Pinpoint the cell where the given text exists, returning its (x, y) midpoint coordinate. 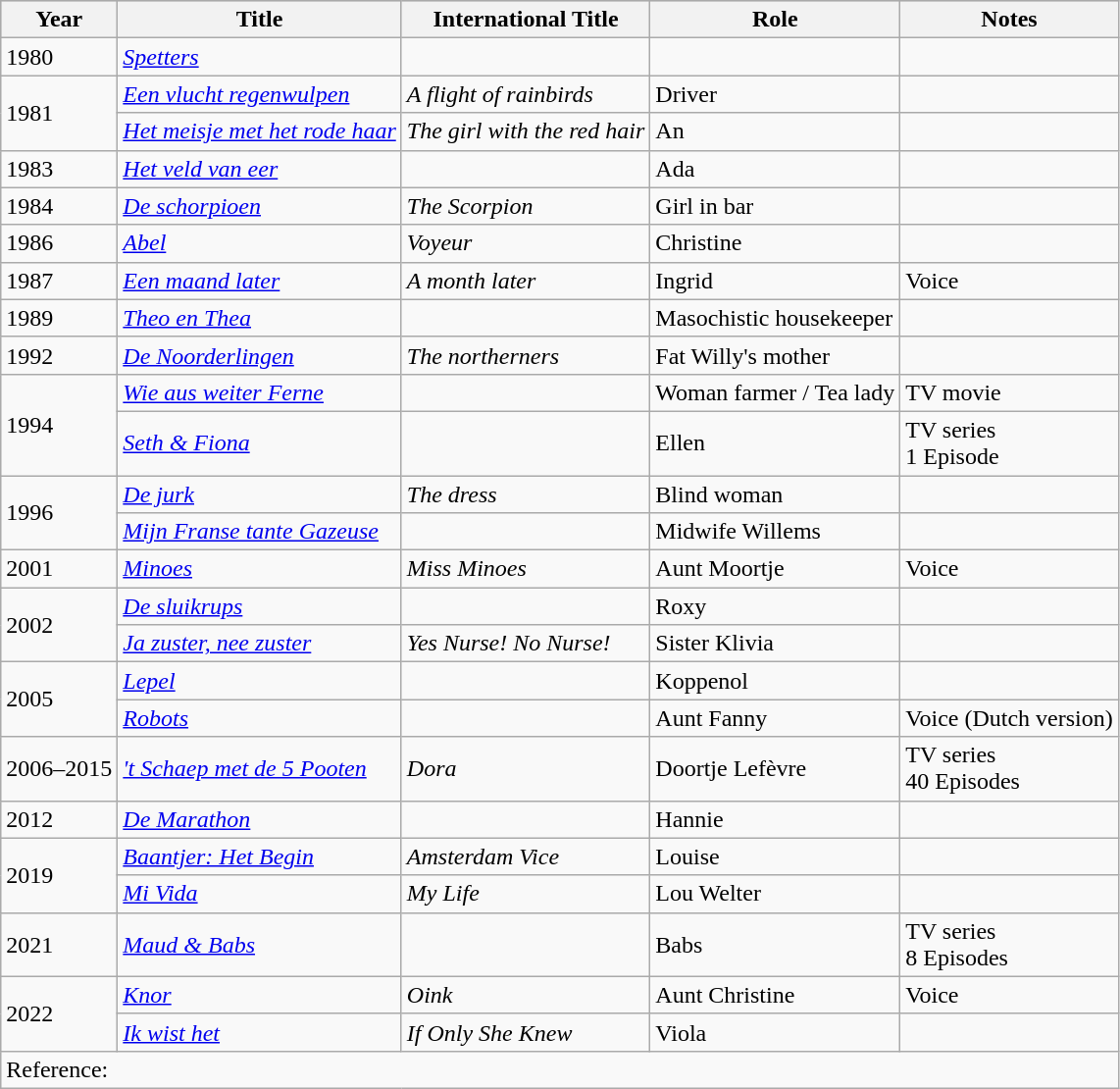
De schorpioen (259, 206)
TV series1 Episode (1010, 443)
Aunt Fanny (775, 718)
't Schaep met de 5 Pooten (259, 769)
Babs (775, 944)
Girl in bar (775, 206)
Lepel (259, 681)
My Life (526, 894)
Baantjer: Het Begin (259, 856)
1992 (59, 355)
TV series8 Episodes (1010, 944)
Louise (775, 856)
Masochistic housekeeper (775, 318)
1989 (59, 318)
TV movie (1010, 392)
Amsterdam Vice (526, 856)
Christine (775, 243)
Blind woman (775, 493)
A flight of rainbirds (526, 94)
2006–2015 (59, 769)
2021 (59, 944)
1996 (59, 512)
Knor (259, 995)
Maud & Babs (259, 944)
Reference: (560, 1069)
Minoes (259, 569)
Een maand later (259, 281)
Fat Willy's mother (775, 355)
2022 (59, 1013)
Spetters (259, 57)
Voyeur (526, 243)
Het meisje met het rode haar (259, 131)
Doortje Lefèvre (775, 769)
Title (259, 20)
1980 (59, 57)
The northerners (526, 355)
De Marathon (259, 819)
2019 (59, 875)
Een vlucht regenwulpen (259, 94)
An (775, 131)
1981 (59, 113)
Ingrid (775, 281)
2012 (59, 819)
Year (59, 20)
The Scorpion (526, 206)
1983 (59, 169)
Wie aus weiter Ferne (259, 392)
Oink (526, 995)
Miss Minoes (526, 569)
Viola (775, 1032)
1986 (59, 243)
If Only She Knew (526, 1032)
Dora (526, 769)
Mi Vida (259, 894)
De jurk (259, 493)
Hannie (775, 819)
Ada (775, 169)
Notes (1010, 20)
Role (775, 20)
International Title (526, 20)
The dress (526, 493)
Aunt Christine (775, 995)
De sluikrups (259, 606)
Koppenol (775, 681)
Het veld van eer (259, 169)
1994 (59, 424)
De Noorderlingen (259, 355)
Midwife Willems (775, 532)
Robots (259, 718)
Woman farmer / Tea lady (775, 392)
Mijn Franse tante Gazeuse (259, 532)
Voice (Dutch version) (1010, 718)
A month later (526, 281)
Seth & Fiona (259, 443)
Ellen (775, 443)
Driver (775, 94)
2001 (59, 569)
Abel (259, 243)
Aunt Moortje (775, 569)
2005 (59, 700)
Lou Welter (775, 894)
Theo en Thea (259, 318)
Roxy (775, 606)
The girl with the red hair (526, 131)
1984 (59, 206)
Sister Klivia (775, 644)
Ja zuster, nee zuster (259, 644)
1987 (59, 281)
Ik wist het (259, 1032)
Yes Nurse! No Nurse! (526, 644)
2002 (59, 625)
TV series40 Episodes (1010, 769)
